From the cell containing the given text, extract its center point as [X, Y] coordinate. 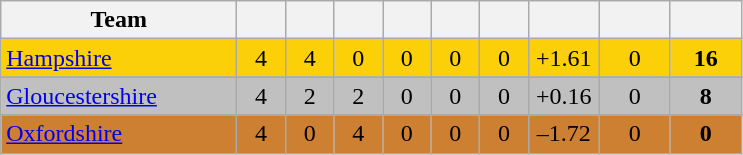
Team [119, 20]
+1.61 [564, 58]
8 [706, 96]
Hampshire [119, 58]
Gloucestershire [119, 96]
Oxfordshire [119, 134]
+0.16 [564, 96]
16 [706, 58]
–1.72 [564, 134]
